Search for the cell housing the specified text and yield its [x, y] center coordinate. 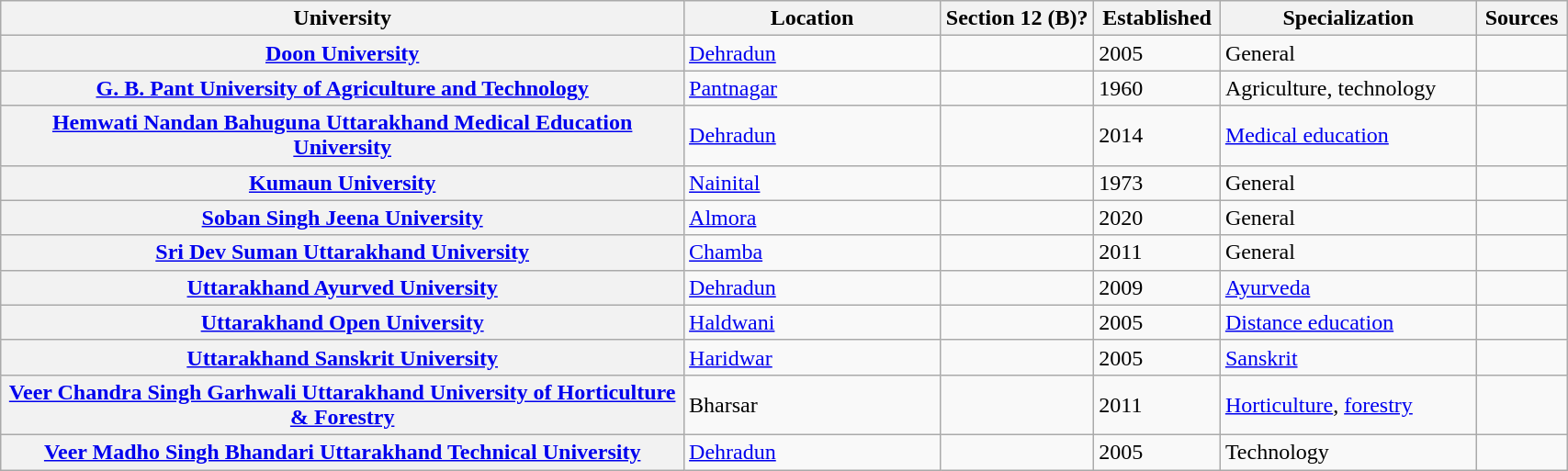
Uttarakhand Sanskrit University [343, 357]
Sanskrit [1348, 357]
Nainital [812, 183]
G. B. Pant University of Agriculture and Technology [343, 88]
2020 [1157, 218]
Distance education [1348, 322]
1973 [1157, 183]
Chamba [812, 252]
Agriculture, technology [1348, 88]
Bharsar [812, 404]
University [343, 18]
Established [1157, 18]
Sources [1521, 18]
Kumaun University [343, 183]
Ayurveda [1348, 287]
Soban Singh Jeena University [343, 218]
2009 [1157, 287]
Sri Dev Suman Uttarakhand University [343, 252]
Hemwati Nandan Bahuguna Uttarakhand Medical Education University [343, 136]
Haldwani [812, 322]
Haridwar [812, 357]
Uttarakhand Ayurved University [343, 287]
Veer Chandra Singh Garhwali Uttarakhand University of Horticulture & Forestry [343, 404]
2014 [1157, 136]
1960 [1157, 88]
Uttarakhand Open University [343, 322]
Location [812, 18]
Technology [1348, 452]
Specialization [1348, 18]
Pantnagar [812, 88]
Horticulture, forestry [1348, 404]
Medical education [1348, 136]
Almora [812, 218]
Veer Madho Singh Bhandari Uttarakhand Technical University [343, 452]
Section 12 (B)? [1016, 18]
Doon University [343, 53]
